Pinpoint the cell where the given text exists, returning its [x, y] midpoint coordinate. 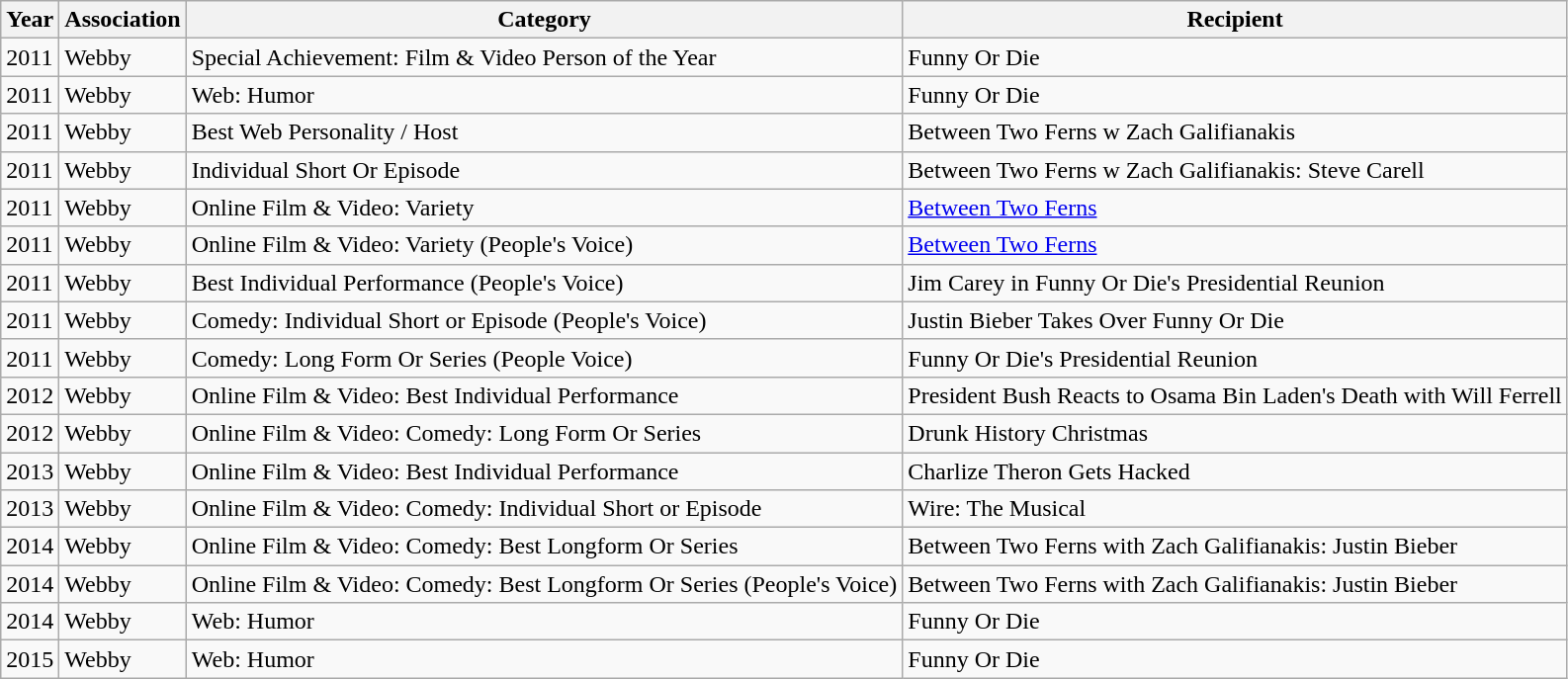
Online Film & Video: Comedy: Best Longform Or Series [544, 547]
Charlize Theron Gets Hacked [1236, 471]
Jim Carey in Funny Or Die's Presidential Reunion [1236, 283]
Comedy: Individual Short or Episode (People's Voice) [544, 320]
Year [30, 20]
Association [123, 20]
Online Film & Video: Variety [544, 208]
Between Two Ferns w Zach Galifianakis: Steve Carell [1236, 170]
Justin Bieber Takes Over Funny Or Die [1236, 320]
Online Film & Video: Comedy: Long Form Or Series [544, 433]
Category [544, 20]
Individual Short Or Episode [544, 170]
2015 [30, 659]
Drunk History Christmas [1236, 433]
Best Individual Performance (People's Voice) [544, 283]
Comedy: Long Form Or Series (People Voice) [544, 358]
Recipient [1236, 20]
Special Achievement: Film & Video Person of the Year [544, 57]
Online Film & Video: Comedy: Best Longform Or Series (People's Voice) [544, 584]
Best Web Personality / Host [544, 132]
Online Film & Video: Comedy: Individual Short or Episode [544, 509]
Funny Or Die's Presidential Reunion [1236, 358]
Wire: The Musical [1236, 509]
Online Film & Video: Variety (People's Voice) [544, 245]
Between Two Ferns w Zach Galifianakis [1236, 132]
President Bush Reacts to Osama Bin Laden's Death with Will Ferrell [1236, 395]
